Identify which cell holds the provided text, then report its (x, y) central coordinate. 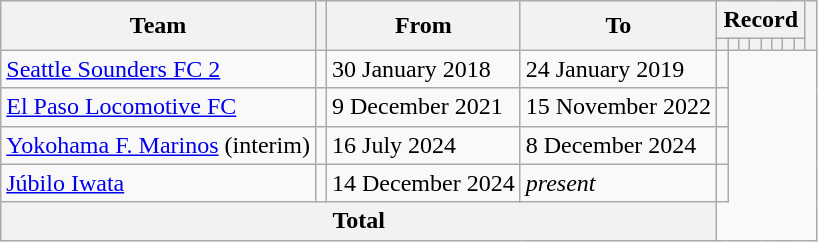
Total (359, 221)
24 January 2019 (618, 69)
16 July 2024 (424, 145)
El Paso Locomotive FC (158, 107)
15 November 2022 (618, 107)
present (618, 183)
Team (158, 26)
Júbilo Iwata (158, 183)
8 December 2024 (618, 145)
From (424, 26)
Record (761, 20)
30 January 2018 (424, 69)
9 December 2021 (424, 107)
14 December 2024 (424, 183)
Seattle Sounders FC 2 (158, 69)
To (618, 26)
Yokohama F. Marinos (interim) (158, 145)
